Search for the cell housing the specified text and yield its [X, Y] center coordinate. 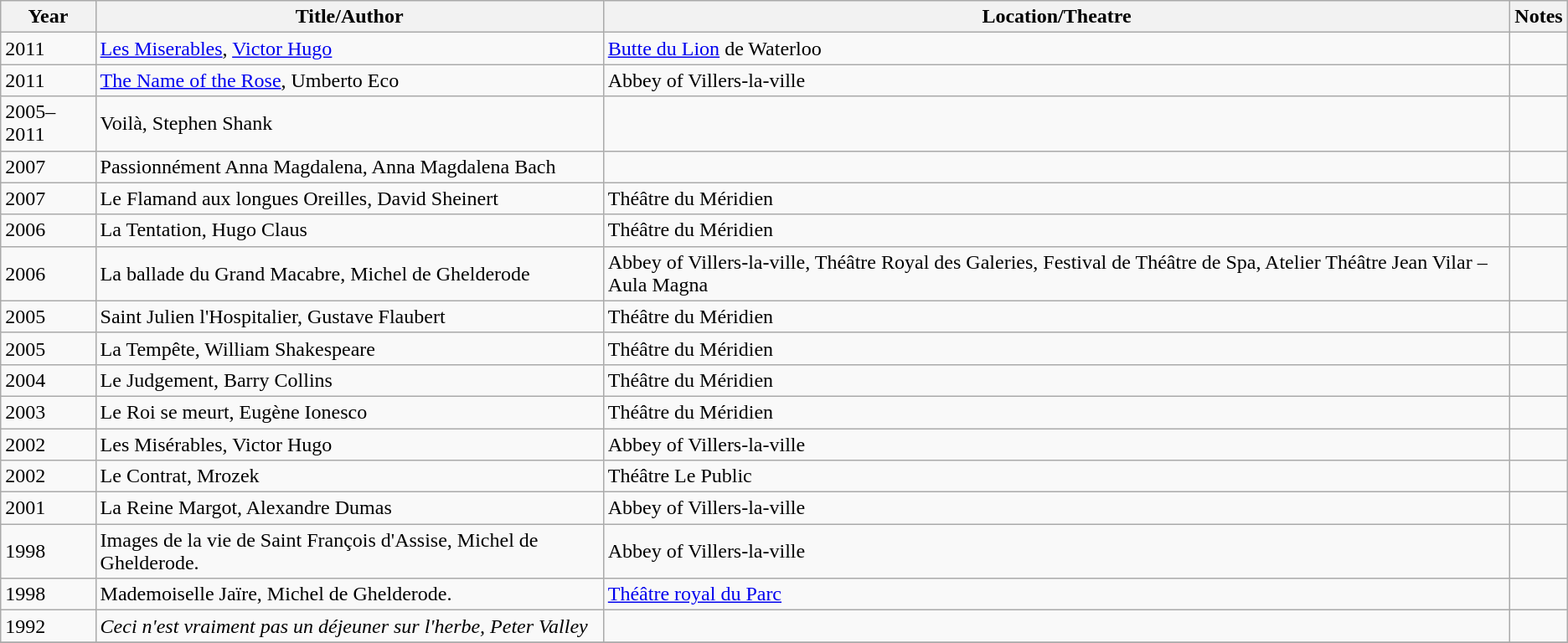
Voilà, Stephen Shank [349, 124]
Théâtre Le Public [1057, 476]
Saint Julien l'Hospitalier, Gustave Flaubert [349, 316]
La Reine Margot, Alexandre Dumas [349, 508]
1992 [49, 626]
Title/Author [349, 17]
Butte du Lion de Waterloo [1057, 49]
2005–2011 [49, 124]
Mademoiselle Jaïre, Michel de Ghelderode. [349, 594]
La Tentation, Hugo Claus [349, 230]
Abbey of Villers-la-ville, Théâtre Royal des Galeries, Festival de Théâtre de Spa, Atelier Théâtre Jean Vilar – Aula Magna [1057, 273]
Le Roi se meurt, Eugène Ionesco [349, 412]
Notes [1539, 17]
La Tempête, William Shakespeare [349, 348]
The Name of the Rose, Umberto Eco [349, 80]
2003 [49, 412]
Ceci n'est vraiment pas un déjeuner sur l'herbe, Peter Valley [349, 626]
Le Contrat, Mrozek [349, 476]
Le Judgement, Barry Collins [349, 380]
2001 [49, 508]
Location/Theatre [1057, 17]
Théâtre royal du Parc [1057, 594]
Year [49, 17]
Le Flamand aux longues Oreilles, David Sheinert [349, 198]
Les Miserables, Victor Hugo [349, 49]
2004 [49, 380]
La ballade du Grand Macabre, Michel de Ghelderode [349, 273]
Les Misérables, Victor Hugo [349, 445]
Images de la vie de Saint François d'Assise, Michel de Ghelderode. [349, 551]
Passionnément Anna Magdalena, Anna Magdalena Bach [349, 167]
